Identify which cell holds the provided text, then report its (X, Y) central coordinate. 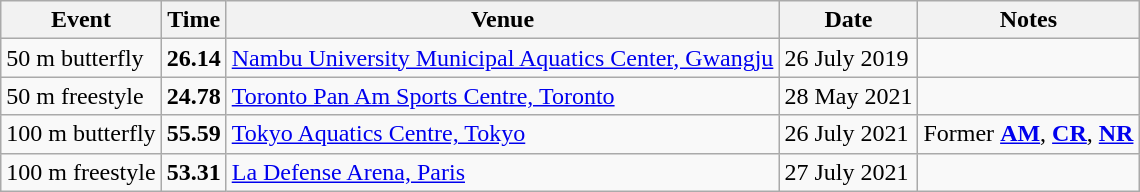
Tokyo Aquatics Centre, Tokyo (502, 134)
24.78 (194, 96)
26 July 2019 (848, 58)
Date (848, 20)
Event (81, 20)
26.14 (194, 58)
50 m butterfly (81, 58)
28 May 2021 (848, 96)
Notes (1028, 20)
Venue (502, 20)
27 July 2021 (848, 172)
100 m freestyle (81, 172)
26 July 2021 (848, 134)
Toronto Pan Am Sports Centre, Toronto (502, 96)
Former AM, CR, NR (1028, 134)
Time (194, 20)
Nambu University Municipal Aquatics Center, Gwangju (502, 58)
55.59 (194, 134)
50 m freestyle (81, 96)
53.31 (194, 172)
La Defense Arena, Paris (502, 172)
100 m butterfly (81, 134)
